Output the (X, Y) coordinate of the center of the cell containing the given text.  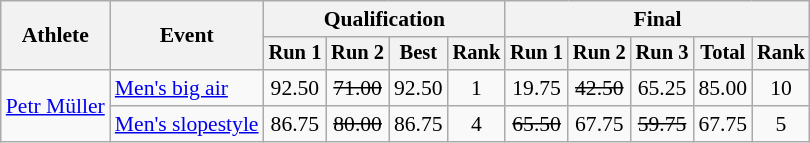
65.25 (662, 88)
71.00 (358, 88)
Best (418, 54)
5 (781, 124)
Qualification (385, 19)
65.50 (536, 124)
85.00 (722, 88)
80.00 (358, 124)
Final (657, 19)
10 (781, 88)
Event (187, 36)
Run 3 (662, 54)
42.50 (600, 88)
Athlete (56, 36)
Total (722, 54)
Men's slopestyle (187, 124)
19.75 (536, 88)
Men's big air (187, 88)
59.75 (662, 124)
4 (477, 124)
1 (477, 88)
Petr Müller (56, 106)
